Return (x, y) of the center of cell containing provided text 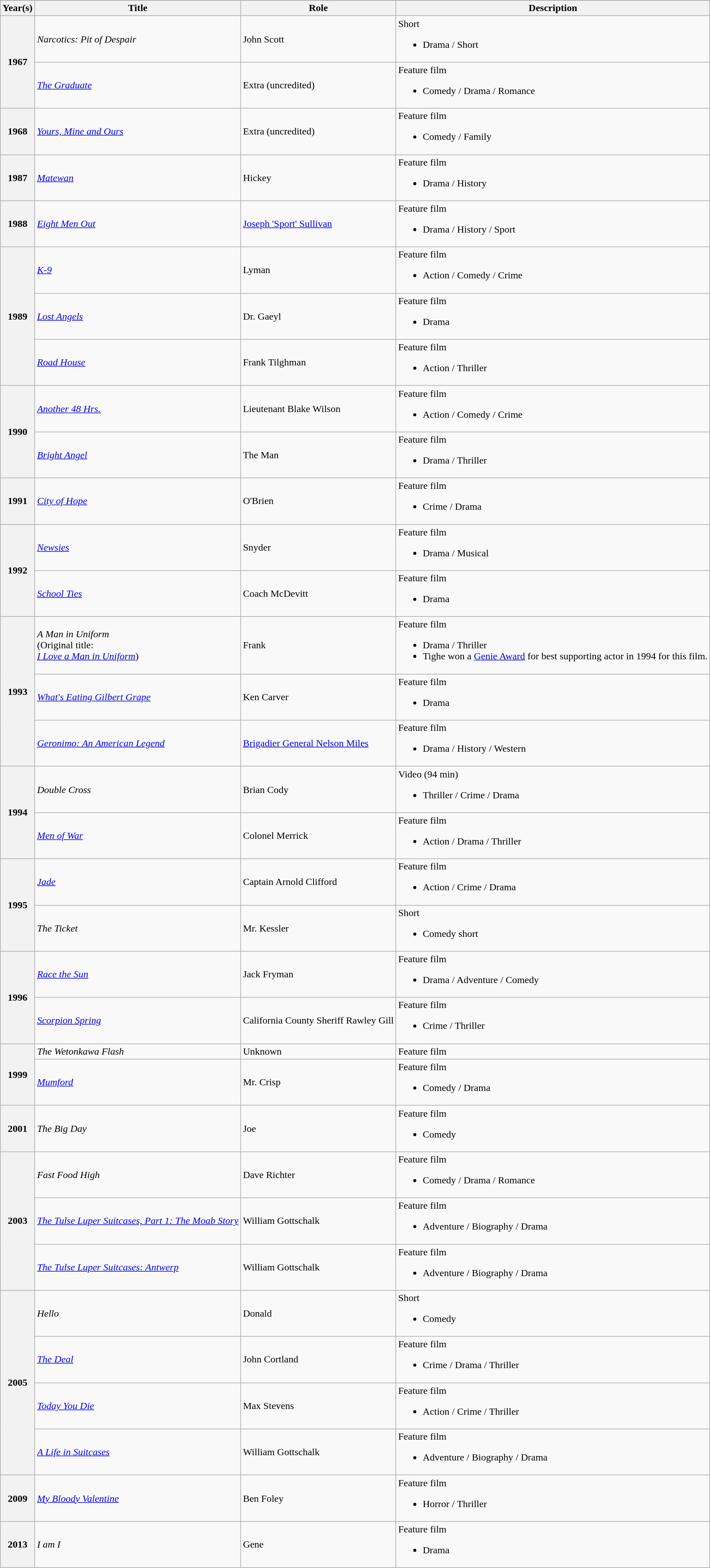
1992 (18, 570)
Feature filmDrama / History / Sport (553, 224)
Feature filmDrama / Adventure / Comedy (553, 974)
School Ties (138, 594)
Hello (138, 1314)
Feature filmDrama / History / Western (553, 743)
O'Brien (318, 501)
Feature filmCrime / Thriller (553, 1020)
The Tulse Luper Suitcases: Antwerp (138, 1267)
Feature filmComedy / Family (553, 132)
The Deal (138, 1360)
2001 (18, 1128)
The Man (318, 455)
1988 (18, 224)
Title (138, 8)
The Ticket (138, 928)
Donald (318, 1314)
My Bloody Valentine (138, 1499)
Mr. Kessler (318, 928)
Another 48 Hrs. (138, 409)
2005 (18, 1383)
1999 (18, 1074)
K-9 (138, 270)
Matewan (138, 177)
Max Stevens (318, 1406)
ShortComedy short (553, 928)
2003 (18, 1221)
Feature filmHorror / Thriller (553, 1499)
Lieutenant Blake Wilson (318, 409)
Feature filmDrama / History (553, 177)
Feature filmDrama / ThrillerTighe won a Genie Award for best supporting actor in 1994 for this film. (553, 645)
Joe (318, 1128)
ShortDrama / Short (553, 39)
Jade (138, 882)
Feature filmAction / Crime / Thriller (553, 1406)
Today You Die (138, 1406)
Fast Food High (138, 1175)
Captain Arnold Clifford (318, 882)
Snyder (318, 547)
Dr. Gaeyl (318, 316)
Yours, Mine and Ours (138, 132)
Brian Cody (318, 790)
1990 (18, 432)
The Wetonkawa Flash (138, 1051)
City of Hope (138, 501)
Jack Fryman (318, 974)
Gene (318, 1544)
Dave Richter (318, 1175)
The Big Day (138, 1128)
Newsies (138, 547)
Frank (318, 645)
Feature filmCrime / Drama / Thriller (553, 1360)
Feature filmDrama / Thriller (553, 455)
Scorpion Spring (138, 1020)
The Tulse Luper Suitcases, Part 1: The Moab Story (138, 1221)
Feature film (553, 1051)
1994 (18, 813)
Frank Tilghman (318, 362)
Description (553, 8)
Ken Carver (318, 697)
Feature filmComedy / Drama (553, 1082)
Feature filmComedy (553, 1128)
1967 (18, 62)
1993 (18, 692)
ShortComedy (553, 1314)
1995 (18, 905)
John Scott (318, 39)
1968 (18, 132)
Feature filmCrime / Drama (553, 501)
Geronimo: An American Legend (138, 743)
Hickey (318, 177)
Feature filmAction / Thriller (553, 362)
Men of War (138, 836)
Joseph 'Sport' Sullivan (318, 224)
Race the Sun (138, 974)
1991 (18, 501)
Feature filmDrama / Musical (553, 547)
Eight Men Out (138, 224)
Brigadier General Nelson Miles (318, 743)
Colonel Merrick (318, 836)
1989 (18, 316)
Feature filmAction / Drama / Thriller (553, 836)
Unknown (318, 1051)
1996 (18, 997)
A Life in Suitcases (138, 1452)
Ben Foley (318, 1499)
Narcotics: Pit of Despair (138, 39)
What's Eating Gilbert Grape (138, 697)
I am I (138, 1544)
Video (94 min)Thriller / Crime / Drama (553, 790)
Year(s) (18, 8)
1987 (18, 177)
Role (318, 8)
Lyman (318, 270)
California County Sheriff Rawley Gill (318, 1020)
Lost Angels (138, 316)
Mumford (138, 1082)
Road House (138, 362)
Double Cross (138, 790)
John Cortland (318, 1360)
2009 (18, 1499)
Mr. Crisp (318, 1082)
The Graduate (138, 85)
2013 (18, 1544)
Coach McDevitt (318, 594)
Bright Angel (138, 455)
A Man in Uniform(Original title: I Love a Man in Uniform) (138, 645)
Feature filmAction / Crime / Drama (553, 882)
